Provide the (x, y) coordinate of the cell's center where the given text is located.  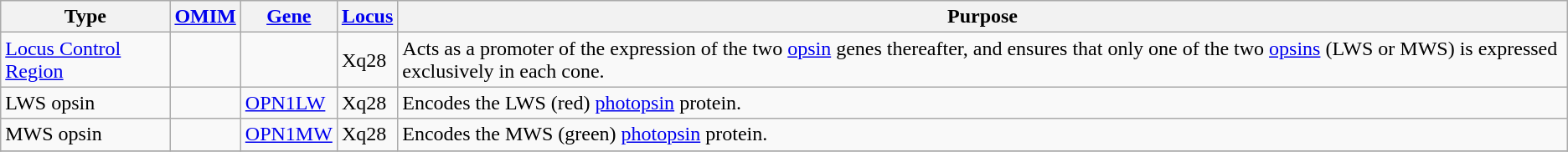
MWS opsin (85, 134)
Gene (288, 17)
Type (85, 17)
OPN1MW (288, 134)
Encodes the MWS (green) photopsin protein. (983, 134)
OPN1LW (288, 103)
Locus (367, 17)
Locus Control Region (85, 60)
Encodes the LWS (red) photopsin protein. (983, 103)
Purpose (983, 17)
LWS opsin (85, 103)
OMIM (205, 17)
